Find where the given text appears and provide that cell's center as (x, y) coordinate. 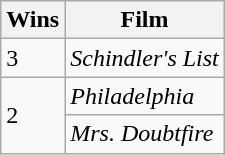
Mrs. Doubtfire (145, 134)
Schindler's List (145, 58)
2 (33, 115)
Philadelphia (145, 96)
3 (33, 58)
Wins (33, 20)
Film (145, 20)
